Locate the cell with the specified text and output its [x, y] center coordinate. 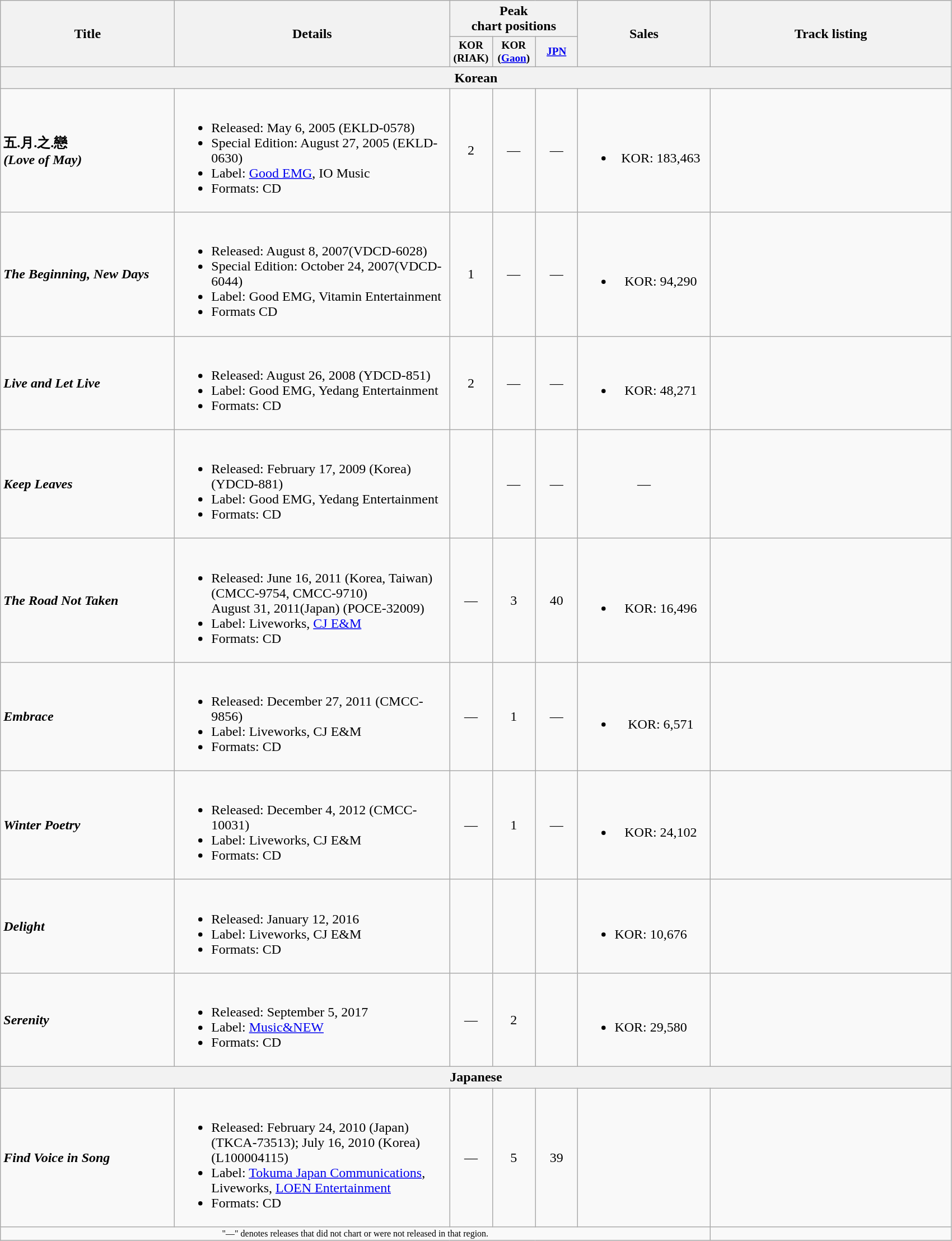
Released: August 26, 2008 (YDCD-851)Label: Good EMG, Yedang EntertainmentFormats: CD [312, 383]
KOR: 10,676 [644, 926]
Winter Poetry [87, 825]
五.月.之.戀(Love of May) [87, 150]
KOR: 48,271 [644, 383]
KOR: 183,463 [644, 150]
Keep Leaves [87, 484]
"—" denotes releases that did not chart or were not released in that region. [355, 1234]
KOR: 94,290 [644, 274]
Japanese [476, 1077]
KOR(RIAK) [471, 52]
40 [557, 600]
Released: February 17, 2009 (Korea) (YDCD-881)Label: Good EMG, Yedang EntertainmentFormats: CD [312, 484]
Title [87, 34]
Released: May 6, 2005 (EKLD-0578)Special Edition: August 27, 2005 (EKLD-0630)Label: Good EMG, IO MusicFormats: CD [312, 150]
Released: June 16, 2011 (Korea, Taiwan) (CMCC-9754, CMCC-9710)August 31, 2011(Japan) (POCE-32009)Label: Liveworks, CJ E&MFormats: CD [312, 600]
KOR: 16,496 [644, 600]
Live and Let Live [87, 383]
KOR: 29,580 [644, 1020]
Track listing [831, 34]
Embrace [87, 716]
5 [514, 1158]
KOR(Gaon) [514, 52]
3 [514, 600]
Released: January 12, 2016Label: Liveworks, CJ E&MFormats: CD [312, 926]
Peak chart positions [514, 19]
The Road Not Taken [87, 600]
Serenity [87, 1020]
Korean [476, 78]
Sales [644, 34]
Delight [87, 926]
KOR: 24,102 [644, 825]
Released: August 8, 2007(VDCD-6028)Special Edition: October 24, 2007(VDCD-6044)Label: Good EMG, Vitamin EntertainmentFormats CD [312, 274]
KOR: 6,571 [644, 716]
Released: December 27, 2011 (CMCC-9856)Label: Liveworks, CJ E&MFormats: CD [312, 716]
39 [557, 1158]
Released: September 5, 2017Label: Music&NEWFormats: CD [312, 1020]
Find Voice in Song [87, 1158]
The Beginning, New Days [87, 274]
JPN [557, 52]
Details [312, 34]
Released: December 4, 2012 (CMCC-10031)Label: Liveworks, CJ E&MFormats: CD [312, 825]
